Return the [x, y] coordinate for the center point of the cell that contains the specified text.  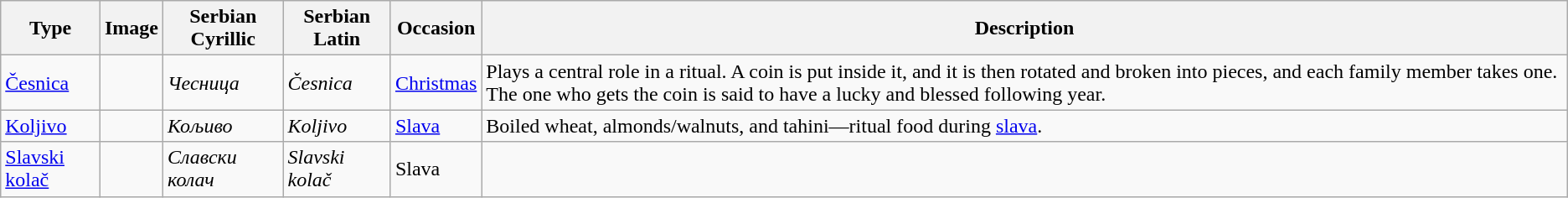
Type [50, 29]
Image [131, 29]
Кољиво [223, 126]
Serbian Latin [337, 29]
Славски колач [223, 169]
Christmas [436, 82]
Чесница [223, 82]
Serbian Cyrillic [223, 29]
Occasion [436, 29]
Description [1024, 29]
Boiled wheat, almonds/walnuts, and tahini—ritual food during slava. [1024, 126]
